Search for the cell housing the specified text and yield its (x, y) center coordinate. 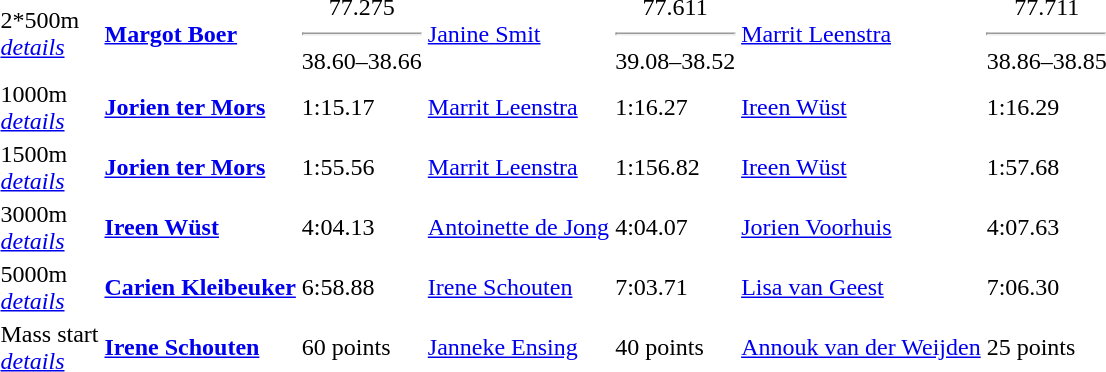
Carien Kleibeuker (200, 288)
1:55.56 (362, 168)
Lisa van Geest (862, 288)
4:04.07 (676, 228)
Irene Schouten (518, 288)
4:04.13 (362, 228)
1:16.27 (676, 108)
7:03.71 (676, 288)
6:58.88 (362, 288)
1:156.82 (676, 168)
Antoinette de Jong (518, 228)
1:15.17 (362, 108)
Jorien Voorhuis (862, 228)
